Detect which cell encompasses the target text, then output its [X, Y] center coordinate. 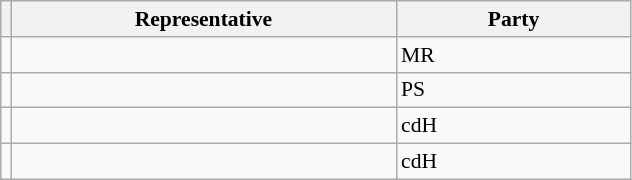
Party [514, 19]
Representative [204, 19]
MR [514, 55]
PS [514, 90]
